Provide the (x, y) coordinate of the cell's center where the given text is located.  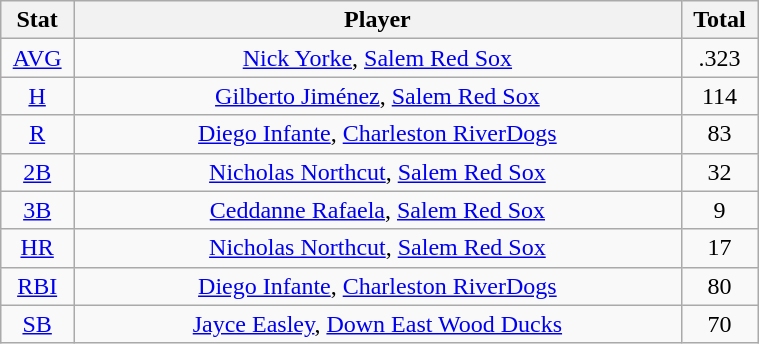
Jayce Easley, Down East Wood Ducks (378, 324)
HR (38, 248)
70 (719, 324)
H (38, 96)
80 (719, 286)
2B (38, 172)
Ceddanne Rafaela, Salem Red Sox (378, 210)
83 (719, 134)
RBI (38, 286)
Gilberto Jiménez, Salem Red Sox (378, 96)
Player (378, 20)
AVG (38, 58)
Total (719, 20)
32 (719, 172)
114 (719, 96)
Stat (38, 20)
.323 (719, 58)
17 (719, 248)
R (38, 134)
SB (38, 324)
9 (719, 210)
Nick Yorke, Salem Red Sox (378, 58)
3B (38, 210)
